Extract the [x, y] coordinate from the center of the cell holding the provided text.  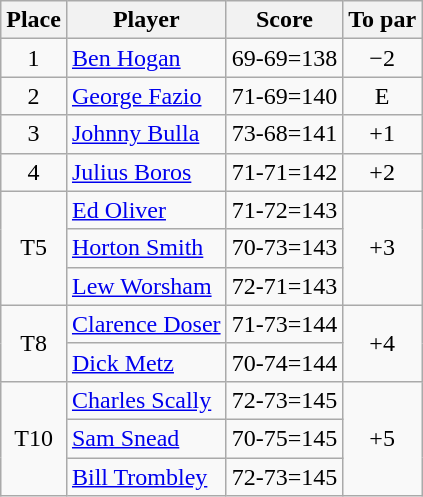
71-71=142 [284, 172]
Sam Snead [146, 438]
73-68=141 [284, 134]
Player [146, 20]
3 [34, 134]
−2 [382, 58]
Julius Boros [146, 172]
T5 [34, 248]
Ben Hogan [146, 58]
71-69=140 [284, 96]
70-73=143 [284, 248]
69-69=138 [284, 58]
T8 [34, 343]
71-73=144 [284, 324]
+2 [382, 172]
Dick Metz [146, 362]
1 [34, 58]
To par [382, 20]
T10 [34, 438]
George Fazio [146, 96]
Score [284, 20]
4 [34, 172]
Johnny Bulla [146, 134]
72-71=143 [284, 286]
+4 [382, 343]
+1 [382, 134]
2 [34, 96]
Horton Smith [146, 248]
+3 [382, 248]
Bill Trombley [146, 477]
Lew Worsham [146, 286]
E [382, 96]
Ed Oliver [146, 210]
70-75=145 [284, 438]
Charles Scally [146, 400]
Place [34, 20]
70-74=144 [284, 362]
+5 [382, 438]
71-72=143 [284, 210]
Clarence Doser [146, 324]
